Capture the cell that displays the provided text and extract its (X, Y) central coordinate. 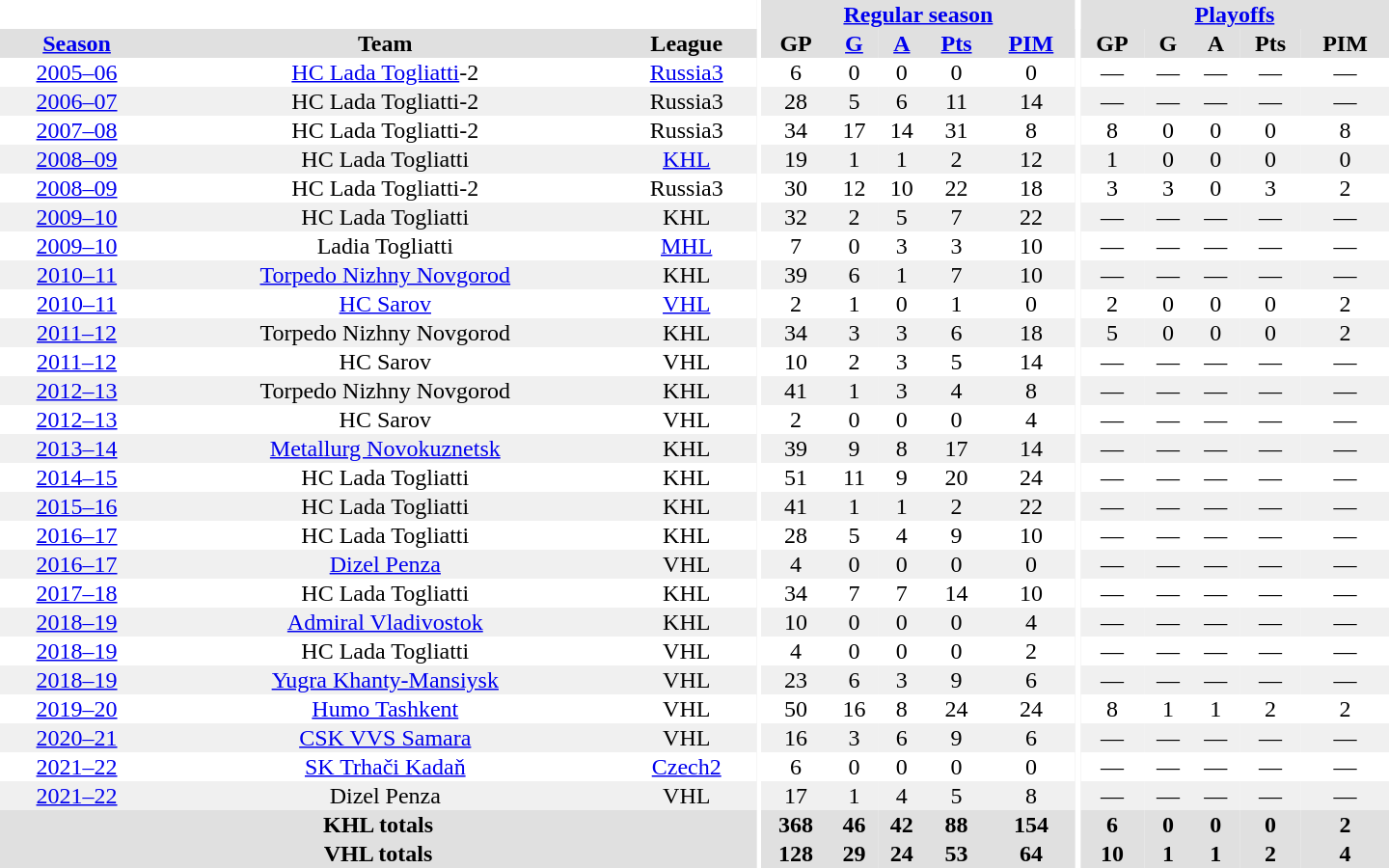
CSK VVS Samara (385, 738)
2005–06 (77, 72)
2017–18 (77, 593)
50 (795, 709)
Playoffs (1235, 14)
Ladia Togliatti (385, 246)
2006–07 (77, 101)
Yugra Khanty-Mansiysk (385, 680)
2015–16 (77, 506)
2020–21 (77, 738)
Metallurg Novokuznetsk (385, 448)
Regular season (918, 14)
19 (795, 159)
32 (795, 217)
Czech2 (686, 767)
Admiral Vladivostok (385, 622)
154 (1032, 825)
2013–14 (77, 448)
2019–20 (77, 709)
VHL totals (378, 854)
88 (957, 825)
SK Trhači Kadaň (385, 767)
Humo Tashkent (385, 709)
64 (1032, 854)
2007–08 (77, 130)
23 (795, 680)
Season (77, 43)
53 (957, 854)
31 (957, 130)
MHL (686, 246)
League (686, 43)
Team (385, 43)
29 (855, 854)
42 (901, 825)
20 (957, 477)
368 (795, 825)
2014–15 (77, 477)
46 (855, 825)
51 (795, 477)
KHL totals (378, 825)
30 (795, 188)
128 (795, 854)
